Determine the [X, Y] coordinate at the center of the cell enclosing the given text.  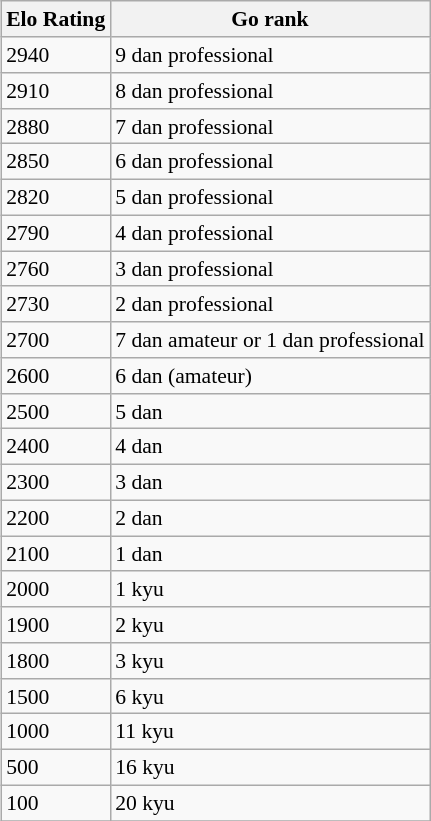
8 dan professional [270, 91]
5 dan [270, 411]
1000 [56, 732]
2730 [56, 304]
2600 [56, 376]
9 dan professional [270, 55]
100 [56, 803]
2400 [56, 447]
1800 [56, 661]
2100 [56, 554]
2300 [56, 482]
3 dan professional [270, 269]
2500 [56, 411]
2820 [56, 197]
2760 [56, 269]
2 kyu [270, 625]
6 dan (amateur) [270, 376]
2910 [56, 91]
1900 [56, 625]
2200 [56, 518]
2 dan professional [270, 304]
Elo Rating [56, 19]
1 kyu [270, 589]
6 dan professional [270, 162]
16 kyu [270, 767]
4 dan [270, 447]
500 [56, 767]
2 dan [270, 518]
7 dan professional [270, 126]
7 dan amateur or 1 dan professional [270, 340]
2940 [56, 55]
1 dan [270, 554]
2880 [56, 126]
2790 [56, 233]
6 kyu [270, 696]
4 dan professional [270, 233]
20 kyu [270, 803]
Go rank [270, 19]
3 dan [270, 482]
3 kyu [270, 661]
1500 [56, 696]
2000 [56, 589]
2850 [56, 162]
11 kyu [270, 732]
5 dan professional [270, 197]
2700 [56, 340]
